Search for the cell housing the specified text and yield its [X, Y] center coordinate. 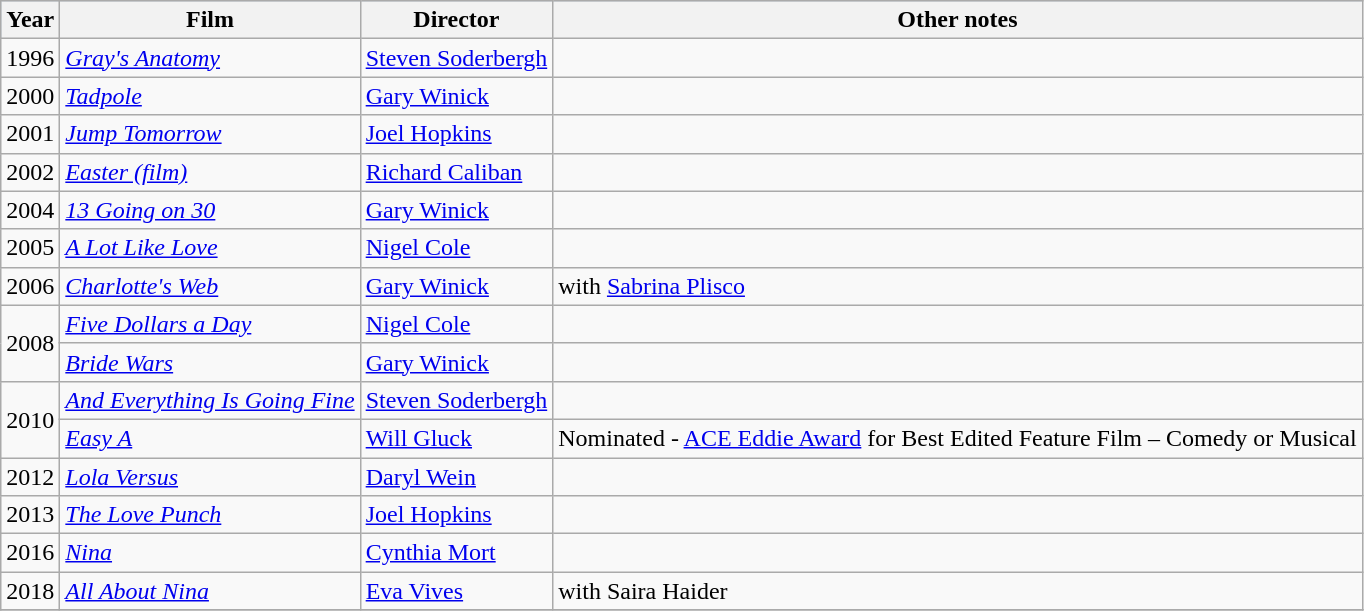
The Love Punch [210, 515]
2008 [30, 343]
And Everything Is Going Fine [210, 400]
Film [210, 20]
All About Nina [210, 591]
Lola Versus [210, 477]
Easter (film) [210, 172]
Will Gluck [456, 438]
2012 [30, 477]
Five Dollars a Day [210, 324]
Cynthia Mort [456, 553]
Director [456, 20]
13 Going on 30 [210, 210]
Daryl Wein [456, 477]
Easy A [210, 438]
Richard Caliban [456, 172]
Nina [210, 553]
Eva Vives [456, 591]
2001 [30, 134]
2010 [30, 419]
Nominated - ACE Eddie Award for Best Edited Feature Film – Comedy or Musical [958, 438]
2004 [30, 210]
Charlotte's Web [210, 286]
with Sabrina Plisco [958, 286]
2018 [30, 591]
Jump Tomorrow [210, 134]
A Lot Like Love [210, 248]
2005 [30, 248]
2006 [30, 286]
Tadpole [210, 96]
Other notes [958, 20]
Year [30, 20]
2013 [30, 515]
1996 [30, 58]
2002 [30, 172]
Bride Wars [210, 362]
with Saira Haider [958, 591]
Gray's Anatomy [210, 58]
2016 [30, 553]
2000 [30, 96]
